Identify which cell holds the provided text, then report its (X, Y) central coordinate. 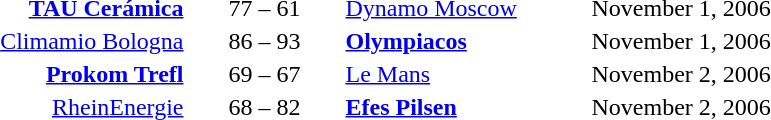
86 – 93 (264, 41)
69 – 67 (264, 74)
Le Mans (466, 74)
Olympiacos (466, 41)
